Capture the cell that displays the provided text and extract its [x, y] central coordinate. 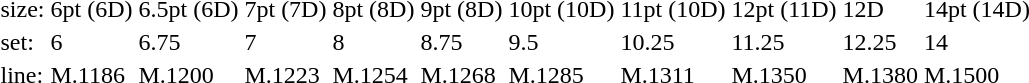
8 [374, 42]
8.75 [462, 42]
12.25 [880, 42]
10.25 [673, 42]
11.25 [784, 42]
7 [286, 42]
6 [92, 42]
9.5 [562, 42]
6.75 [188, 42]
